Find where the given text appears and provide that cell's center as (X, Y) coordinate. 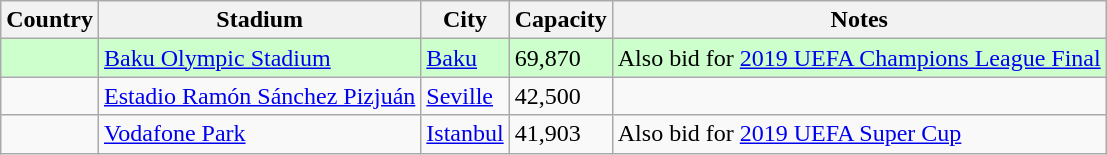
Also bid for 2019 UEFA Champions League Final (859, 58)
Estadio Ramón Sánchez Pizjuán (259, 96)
Baku (465, 58)
Also bid for 2019 UEFA Super Cup (859, 134)
Vodafone Park (259, 134)
Seville (465, 96)
42,500 (560, 96)
Country (50, 20)
Baku Olympic Stadium (259, 58)
City (465, 20)
Notes (859, 20)
Capacity (560, 20)
Istanbul (465, 134)
69,870 (560, 58)
Stadium (259, 20)
41,903 (560, 134)
